Locate the cell with the specified text and output its [X, Y] center coordinate. 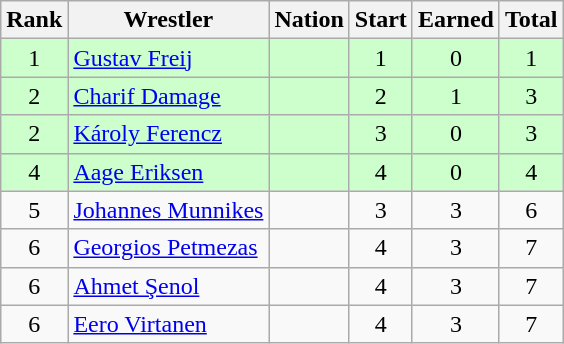
Earned [456, 20]
Eero Virtanen [168, 324]
Nation [309, 20]
Gustav Freij [168, 58]
Ahmet Şenol [168, 286]
Aage Eriksen [168, 172]
Charif Damage [168, 96]
Georgios Petmezas [168, 248]
Wrestler [168, 20]
Johannes Munnikes [168, 210]
Start [380, 20]
Károly Ferencz [168, 134]
Rank [34, 20]
Total [531, 20]
5 [34, 210]
